Identify which cell holds the provided text, then report its (x, y) central coordinate. 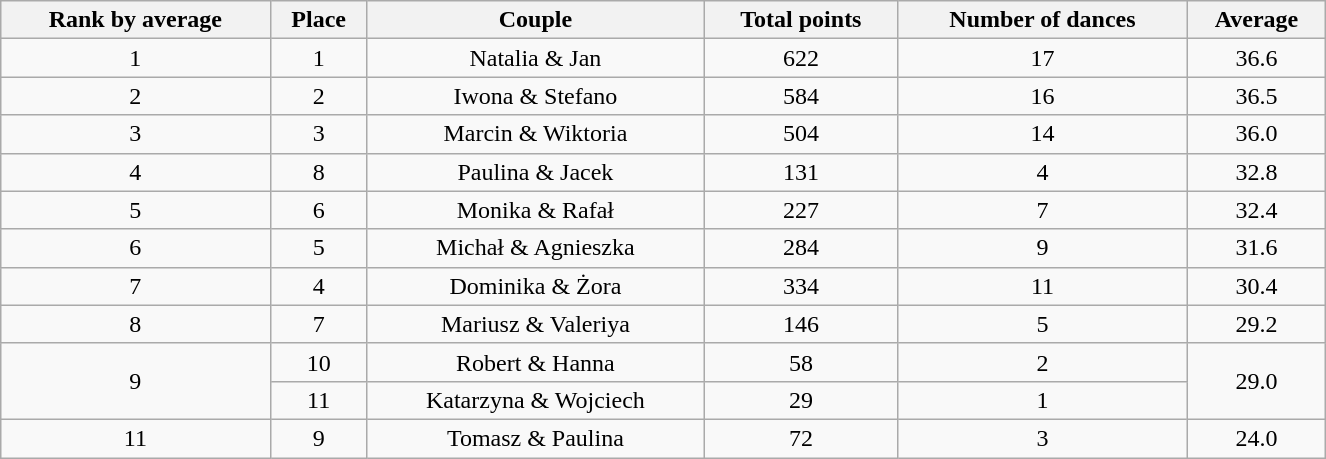
Monika & Rafał (536, 210)
584 (801, 96)
Dominika & Żora (536, 286)
131 (801, 172)
30.4 (1256, 286)
29.2 (1256, 324)
Place (319, 20)
Marcin & Wiktoria (536, 134)
10 (319, 362)
Mariusz & Valeriya (536, 324)
14 (1042, 134)
32.4 (1256, 210)
Robert & Hanna (536, 362)
72 (801, 438)
Couple (536, 20)
Rank by average (135, 20)
29.0 (1256, 381)
504 (801, 134)
Paulina & Jacek (536, 172)
Average (1256, 20)
31.6 (1256, 248)
Number of dances (1042, 20)
58 (801, 362)
Katarzyna & Wojciech (536, 400)
Total points (801, 20)
227 (801, 210)
36.6 (1256, 58)
146 (801, 324)
16 (1042, 96)
334 (801, 286)
36.5 (1256, 96)
Michał & Agnieszka (536, 248)
Natalia & Jan (536, 58)
Iwona & Stefano (536, 96)
17 (1042, 58)
Tomasz & Paulina (536, 438)
284 (801, 248)
32.8 (1256, 172)
29 (801, 400)
622 (801, 58)
36.0 (1256, 134)
24.0 (1256, 438)
